Output the [X, Y] coordinate of the center of the cell containing the given text.  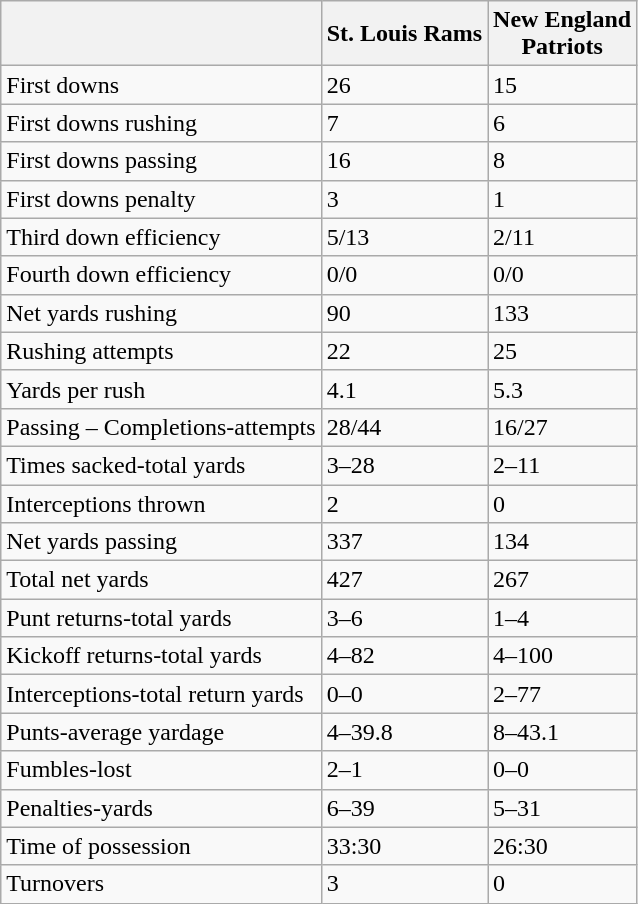
5–31 [562, 808]
2–1 [404, 770]
337 [404, 542]
267 [562, 580]
Interceptions-total return yards [161, 694]
6 [562, 123]
Fourth down efficiency [161, 275]
4.1 [404, 389]
Turnovers [161, 884]
Yards per rush [161, 389]
Fumbles-lost [161, 770]
Net yards rushing [161, 313]
7 [404, 123]
28/44 [404, 427]
First downs [161, 85]
16 [404, 161]
3–6 [404, 618]
Rushing attempts [161, 351]
New England Patriots [562, 34]
4–100 [562, 656]
Penalties-yards [161, 808]
2–11 [562, 465]
33:30 [404, 846]
First downs rushing [161, 123]
2/11 [562, 237]
4–82 [404, 656]
15 [562, 85]
1–4 [562, 618]
22 [404, 351]
427 [404, 580]
134 [562, 542]
First downs penalty [161, 199]
5/13 [404, 237]
4–39.8 [404, 732]
90 [404, 313]
St. Louis Rams [404, 34]
Passing – Completions-attempts [161, 427]
Kickoff returns-total yards [161, 656]
2 [404, 503]
25 [562, 351]
Interceptions thrown [161, 503]
26 [404, 85]
Times sacked-total yards [161, 465]
2–77 [562, 694]
26:30 [562, 846]
1 [562, 199]
133 [562, 313]
Time of possession [161, 846]
Punts-average yardage [161, 732]
First downs passing [161, 161]
Third down efficiency [161, 237]
8 [562, 161]
5.3 [562, 389]
Total net yards [161, 580]
Net yards passing [161, 542]
6–39 [404, 808]
3–28 [404, 465]
Punt returns-total yards [161, 618]
16/27 [562, 427]
8–43.1 [562, 732]
